Scan for the cell matching the given text and deliver its (x, y) coordinate at center. 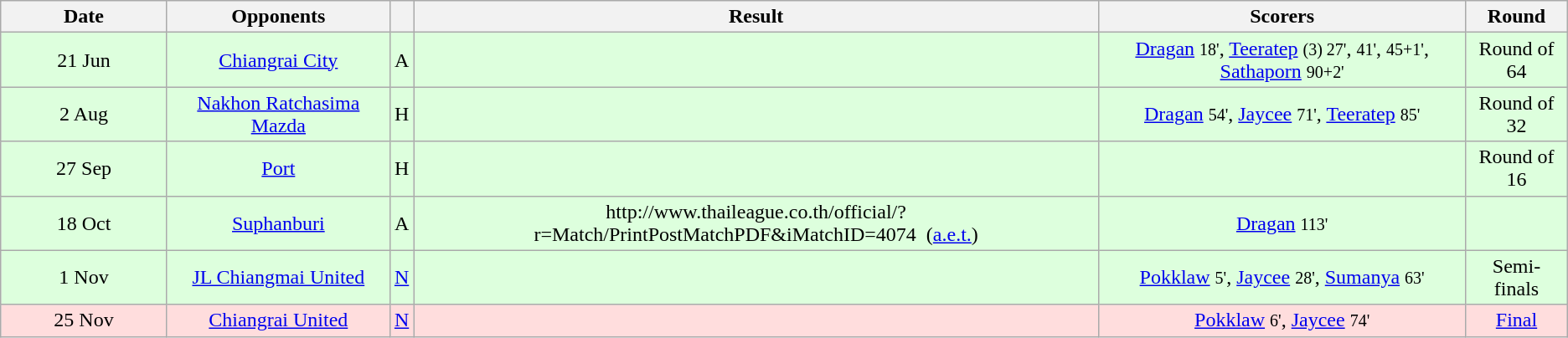
Round (1516, 17)
Dragan 113' (1282, 223)
2 Aug (84, 114)
Semi-finals (1516, 278)
Port (278, 169)
JL Chiangmai United (278, 278)
Chiangrai United (278, 320)
Dragan 54', Jaycee 71', Teeratep 85' (1282, 114)
27 Sep (84, 169)
25 Nov (84, 320)
18 Oct (84, 223)
Result (756, 17)
Nakhon Ratchasima Mazda (278, 114)
Chiangrai City (278, 60)
Round of 64 (1516, 60)
Date (84, 17)
Scorers (1282, 17)
Pokklaw 5', Jaycee 28', Sumanya 63' (1282, 278)
21 Jun (84, 60)
Suphanburi (278, 223)
http://www.thaileague.co.th/official/?r=Match/PrintPostMatchPDF&iMatchID=4074 (a.e.t.) (756, 223)
Final (1516, 320)
Opponents (278, 17)
Round of 32 (1516, 114)
1 Nov (84, 278)
Pokklaw 6', Jaycee 74' (1282, 320)
Round of 16 (1516, 169)
Dragan 18', Teeratep (3) 27', 41', 45+1', Sathaporn 90+2' (1282, 60)
